Provide the [x, y] coordinate of the cell's center where the given text is located.  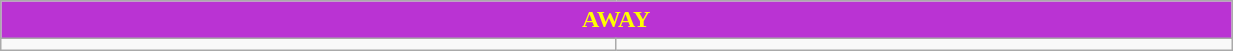
AWAY [616, 20]
